Find where the given text appears and provide that cell's center as (X, Y) coordinate. 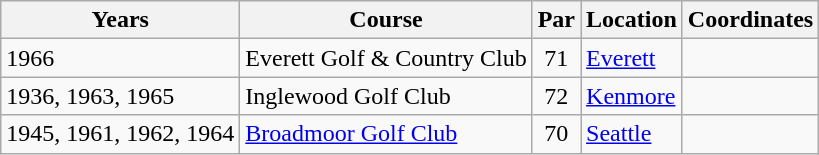
Seattle (632, 134)
Years (120, 20)
Course (386, 20)
Broadmoor Golf Club (386, 134)
Everett Golf & Country Club (386, 58)
72 (556, 96)
Coordinates (750, 20)
Location (632, 20)
1966 (120, 58)
Par (556, 20)
1936, 1963, 1965 (120, 96)
Inglewood Golf Club (386, 96)
71 (556, 58)
1945, 1961, 1962, 1964 (120, 134)
Everett (632, 58)
Kenmore (632, 96)
70 (556, 134)
